Find where the given text appears and provide that cell's center as (x, y) coordinate. 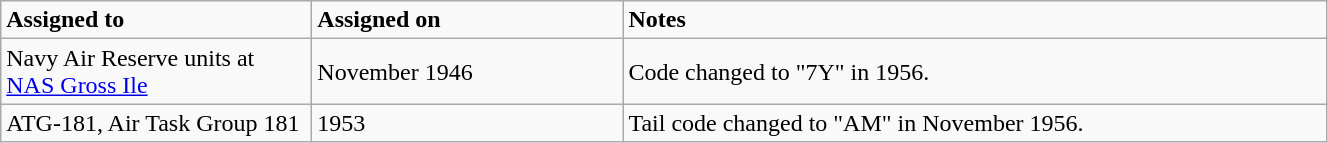
Assigned to (156, 20)
Tail code changed to "AM" in November 1956. (975, 123)
ATG-181, Air Task Group 181 (156, 123)
Assigned on (468, 20)
1953 (468, 123)
Navy Air Reserve units at NAS Gross Ile (156, 72)
November 1946 (468, 72)
Notes (975, 20)
Code changed to "7Y" in 1956. (975, 72)
